Return the [X, Y] coordinate for the center point of the cell that contains the specified text.  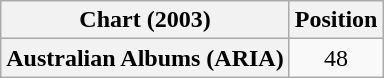
Position [336, 20]
48 [336, 58]
Chart (2003) [145, 20]
Australian Albums (ARIA) [145, 58]
